Extract the (X, Y) coordinate from the center of the cell holding the provided text.  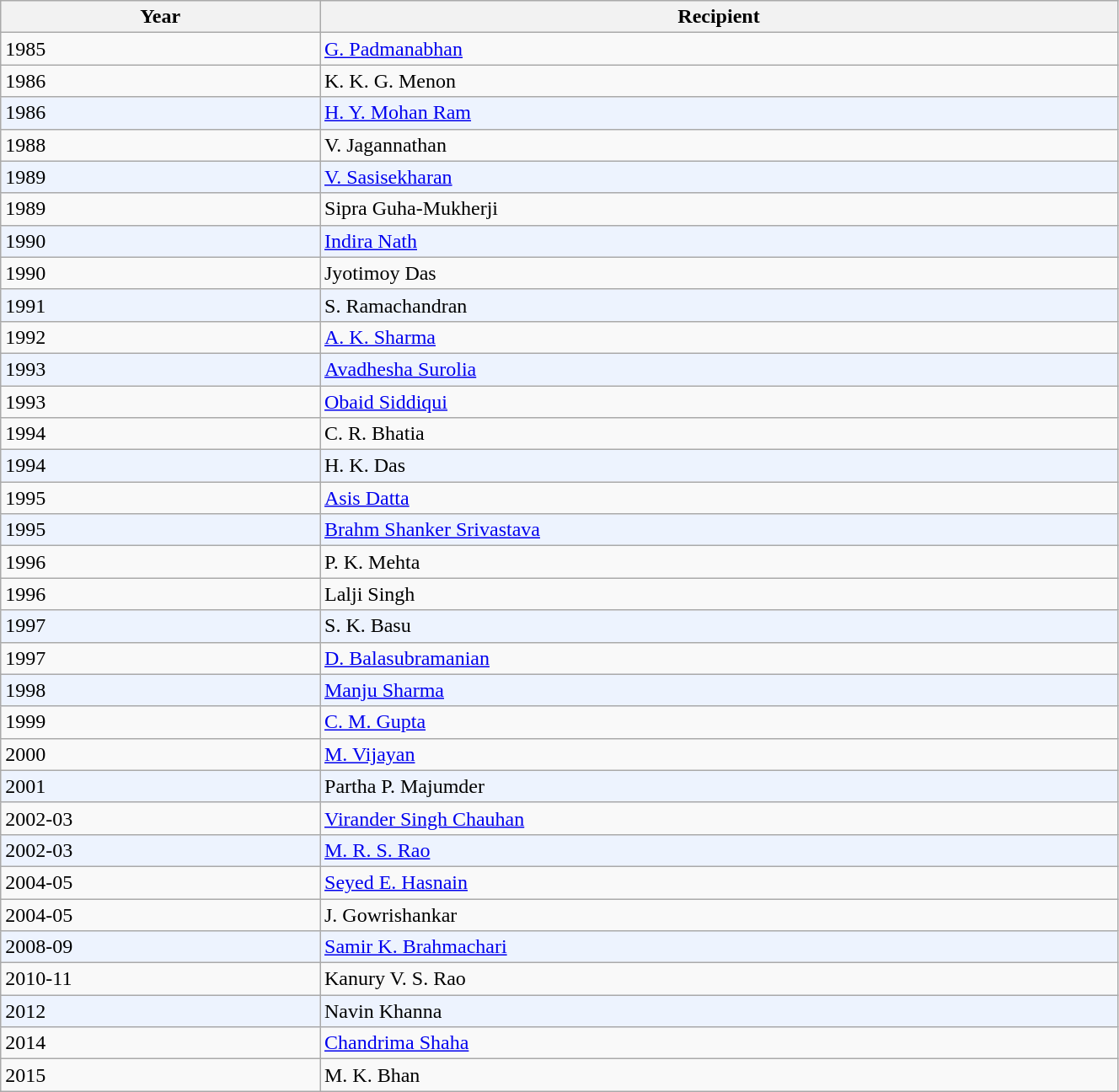
C. M. Gupta (720, 722)
2010-11 (160, 979)
1985 (160, 49)
A. K. Sharma (720, 337)
G. Padmanabhan (720, 49)
2015 (160, 1075)
Partha P. Majumder (720, 786)
Virander Singh Chauhan (720, 818)
Chandrima Shaha (720, 1043)
2014 (160, 1043)
1988 (160, 145)
M. Vijayan (720, 754)
H. K. Das (720, 466)
C. R. Bhatia (720, 434)
Navin Khanna (720, 1011)
Obaid Siddiqui (720, 402)
S. Ramachandran (720, 305)
D. Balasubramanian (720, 658)
M. R. S. Rao (720, 850)
V. Jagannathan (720, 145)
Year (160, 17)
V. Sasisekharan (720, 177)
2012 (160, 1011)
S. K. Basu (720, 626)
1991 (160, 305)
Jyotimoy Das (720, 273)
1992 (160, 337)
2001 (160, 786)
Seyed E. Hasnain (720, 882)
2008-09 (160, 947)
Indira Nath (720, 241)
1999 (160, 722)
Sipra Guha-Mukherji (720, 209)
2000 (160, 754)
H. Y. Mohan Ram (720, 113)
K. K. G. Menon (720, 81)
Brahm Shanker Srivastava (720, 530)
Recipient (720, 17)
Lalji Singh (720, 594)
Asis Datta (720, 498)
Avadhesha Surolia (720, 369)
Manju Sharma (720, 690)
Kanury V. S. Rao (720, 979)
J. Gowrishankar (720, 914)
P. K. Mehta (720, 562)
1998 (160, 690)
M. K. Bhan (720, 1075)
Samir K. Brahmachari (720, 947)
